Pinpoint the cell where the given text exists, returning its (X, Y) midpoint coordinate. 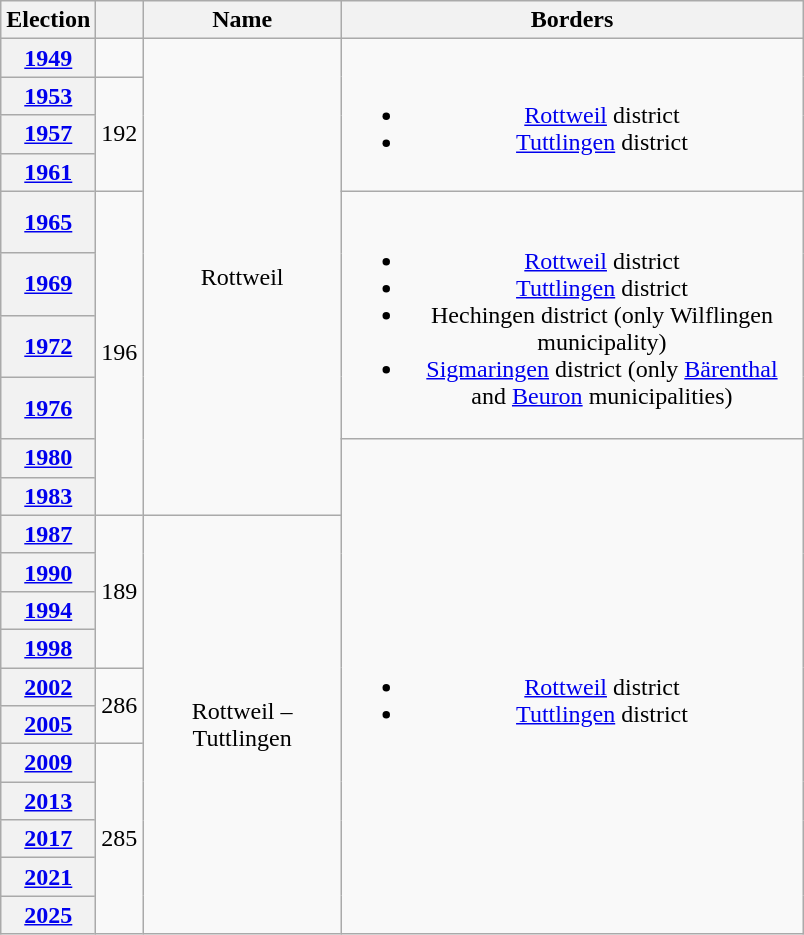
196 (120, 353)
Borders (572, 20)
1957 (48, 134)
1969 (48, 284)
2025 (48, 915)
285 (120, 839)
1953 (48, 96)
2009 (48, 763)
192 (120, 134)
1965 (48, 222)
1961 (48, 172)
1990 (48, 572)
286 (120, 706)
1994 (48, 610)
Rottweil – Tuttlingen (242, 724)
2021 (48, 877)
2002 (48, 687)
2017 (48, 839)
1998 (48, 648)
Rottweil districtTuttlingen districtHechingen district (only Wilflingen municipality)Sigmaringen district (only Bärenthal and Beuron municipalities) (572, 315)
Name (242, 20)
Rottweil (242, 277)
2013 (48, 801)
1983 (48, 496)
1949 (48, 58)
1980 (48, 458)
189 (120, 591)
Election (48, 20)
2005 (48, 725)
1987 (48, 534)
1972 (48, 346)
1976 (48, 408)
